From the cell containing the given text, extract its center point as [x, y] coordinate. 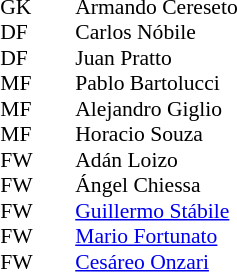
Horacio Souza [156, 135]
Mario Fortunato [156, 237]
Pablo Bartolucci [156, 83]
Alejandro Giglio [156, 109]
Carlos Nóbile [156, 33]
Guillermo Stábile [156, 211]
Juan Pratto [156, 58]
Adán Loizo [156, 160]
Ángel Chiessa [156, 185]
